Identify which cell holds the provided text, then report its (x, y) central coordinate. 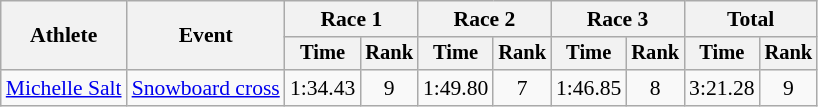
Race 3 (618, 19)
Race 1 (352, 19)
Race 2 (484, 19)
Michelle Salt (64, 88)
1:46.85 (588, 88)
Total (750, 19)
7 (522, 88)
Snowboard cross (206, 88)
Event (206, 36)
1:34.43 (322, 88)
1:49.80 (456, 88)
8 (655, 88)
Athlete (64, 36)
3:21.28 (722, 88)
